Detect which cell encompasses the target text, then output its (X, Y) center coordinate. 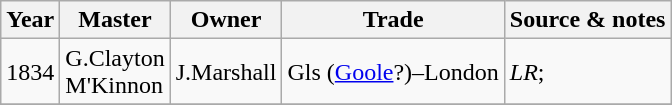
Year (30, 20)
Source & notes (588, 20)
Owner (226, 20)
Master (115, 20)
1834 (30, 72)
G.ClaytonM'Kinnon (115, 72)
J.Marshall (226, 72)
LR; (588, 72)
Trade (393, 20)
Gls (Goole?)–London (393, 72)
